From the cell containing the given text, extract its center point as (X, Y) coordinate. 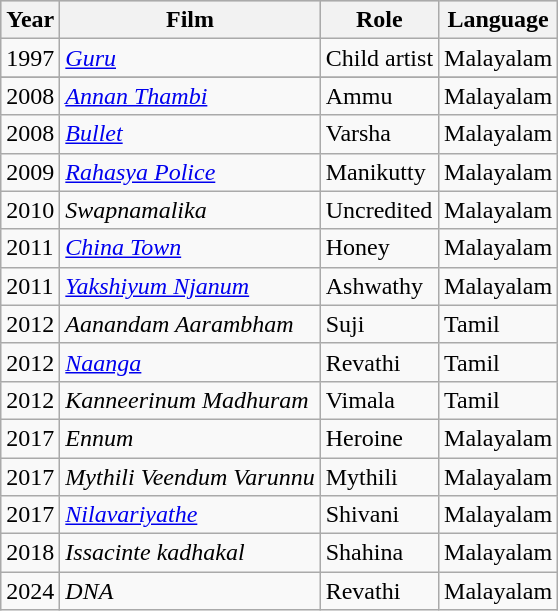
Shahina (379, 553)
Bullet (190, 134)
Manikutty (379, 172)
Heroine (379, 438)
Child artist (379, 58)
Guru (190, 58)
Shivani (379, 515)
Kanneerinum Madhuram (190, 400)
Naanga (190, 362)
Vimala (379, 400)
Mythili Veendum Varunnu (190, 477)
Uncredited (379, 210)
China Town (190, 248)
Role (379, 20)
2009 (30, 172)
1997 (30, 58)
Film (190, 20)
Nilavariyathe (190, 515)
Ennum (190, 438)
Ashwathy (379, 286)
2010 (30, 210)
Suji (379, 324)
2024 (30, 591)
Honey (379, 248)
Aanandam Aarambham (190, 324)
Varsha (379, 134)
Rahasya Police (190, 172)
Annan Thambi (190, 96)
Ammu (379, 96)
DNA (190, 591)
Swapnamalika (190, 210)
Year (30, 20)
Mythili (379, 477)
Language (498, 20)
2018 (30, 553)
Yakshiyum Njanum (190, 286)
Issacinte kadhakal (190, 553)
